Pinpoint the cell where the given text exists, returning its [x, y] midpoint coordinate. 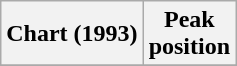
Chart (1993) [72, 34]
Peakposition [189, 34]
